Search for the cell housing the specified text and yield its (x, y) center coordinate. 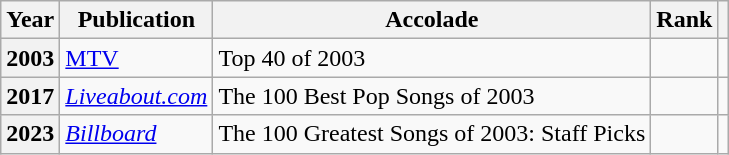
Top 40 of 2003 (432, 58)
2023 (30, 134)
The 100 Best Pop Songs of 2003 (432, 96)
Liveabout.com (136, 96)
Accolade (432, 20)
Publication (136, 20)
Billboard (136, 134)
2017 (30, 96)
2003 (30, 58)
MTV (136, 58)
Year (30, 20)
Rank (684, 20)
The 100 Greatest Songs of 2003: Staff Picks (432, 134)
